For the text-containing cell, return its midpoint in [x, y] coordinate format. 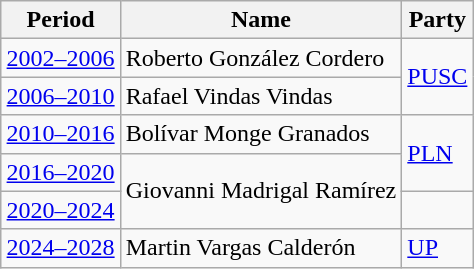
2006–2010 [60, 96]
UP [438, 248]
Party [438, 20]
Rafael Vindas Vindas [261, 96]
Giovanni Madrigal Ramírez [261, 191]
2010–2016 [60, 134]
Name [261, 20]
2002–2006 [60, 58]
PUSC [438, 77]
Roberto González Cordero [261, 58]
2020–2024 [60, 210]
2016–2020 [60, 172]
PLN [438, 153]
Period [60, 20]
2024–2028 [60, 248]
Bolívar Monge Granados [261, 134]
Martin Vargas Calderón [261, 248]
